Find where the given text appears and provide that cell's center as [X, Y] coordinate. 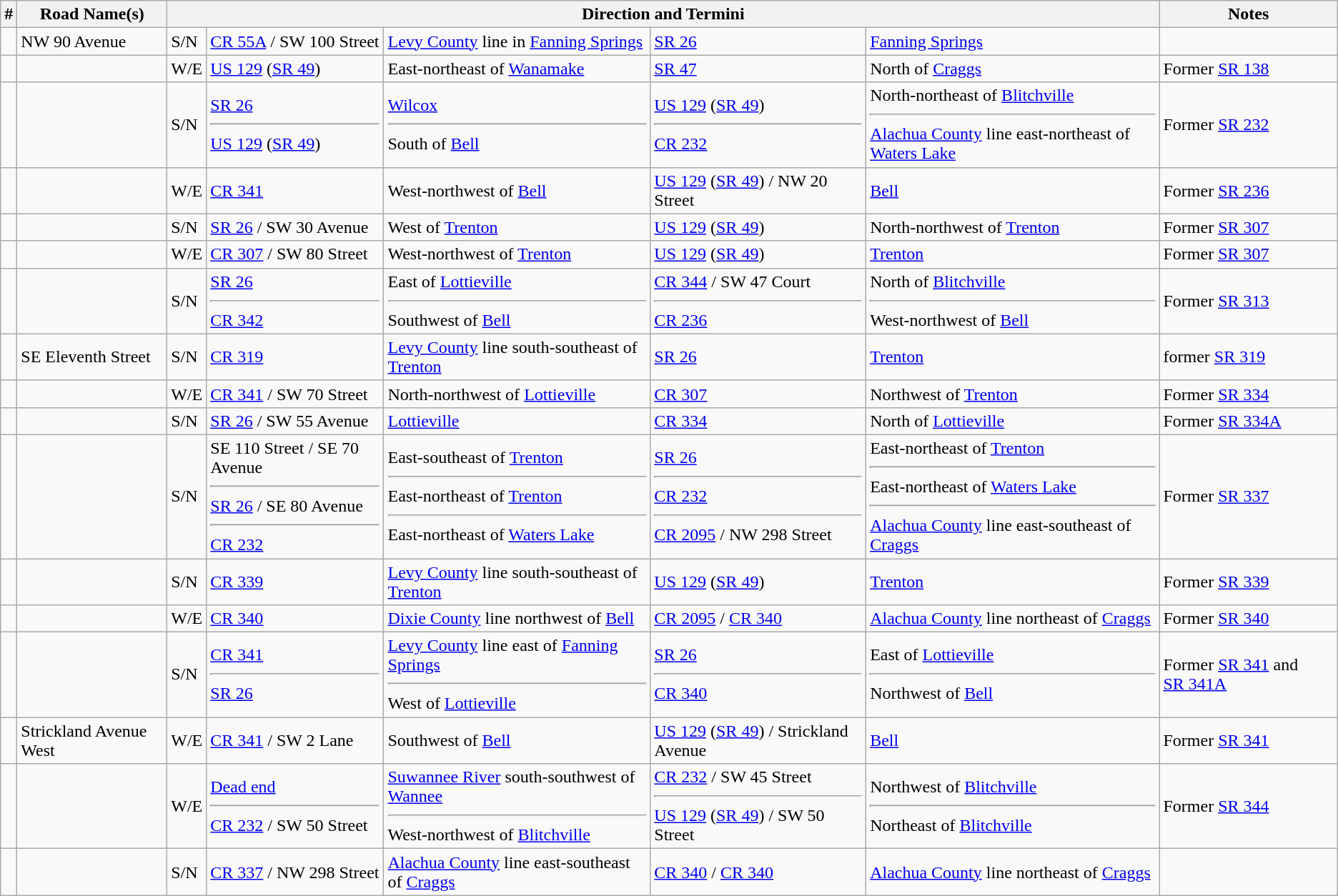
West of Trenton [517, 227]
East-southeast of TrentonEast-northeast of TrentonEast-northeast of Waters Lake [517, 496]
Northwest of BlitchvilleNortheast of Blitchville [1013, 806]
East of LottievilleNorthwest of Bell [1013, 675]
SR 47 [758, 69]
Suwannee River south-southwest of WanneeWest-northwest of Blitchville [517, 806]
SR 26CR 232CR 2095 / NW 298 Street [758, 496]
CR 344 / SW 47 CourtCR 236 [758, 301]
Levy County line east of Fanning SpringsWest of Lottieville [517, 675]
North of Lottieville [1013, 421]
Levy County line in Fanning Springs [517, 41]
CR 55A / SW 100 Street [295, 41]
Dixie County line northwest of Bell [517, 619]
Direction and Termini [663, 14]
Former SR 340 [1248, 619]
CR 341 / SW 70 Street [295, 394]
Former SR 341 and SR 341A [1248, 675]
Alachua County line east-southeast of Craggs [517, 872]
CR 307 [758, 394]
US 129 (SR 49) / NW 20 Street [758, 190]
CR 340 / CR 340 [758, 872]
East-northeast of TrentonEast-northeast of Waters LakeAlachua County line east-southeast of Craggs [1013, 496]
SR 26 / SW 30 Avenue [295, 227]
Former SR 339 [1248, 582]
Former SR 344 [1248, 806]
North-northwest of Trenton [1013, 227]
CR 340 [295, 619]
Former SR 334 [1248, 394]
North of BlitchvilleWest-northwest of Bell [1013, 301]
Former SR 334A [1248, 421]
CR 341 / SW 2 Lane [295, 740]
US 129 (SR 49) / Strickland Avenue [758, 740]
Southwest of Bell [517, 740]
SE Eleventh Street [92, 357]
Former SR 138 [1248, 69]
SR 26CR 340 [758, 675]
CR 2095 / CR 340 [758, 619]
SE 110 Street / SE 70 AvenueSR 26 / SE 80 AvenueCR 232 [295, 496]
SR 26 / SW 55 Avenue [295, 421]
SR 26CR 342 [295, 301]
Former SR 236 [1248, 190]
East-northeast of Wanamake [517, 69]
East of LottievilleSouthwest of Bell [517, 301]
Former SR 341 [1248, 740]
Fanning Springs [1013, 41]
North-northeast of BlitchvilleAlachua County line east-northeast of Waters Lake [1013, 124]
US 129 (SR 49)CR 232 [758, 124]
North-northwest of Lottieville [517, 394]
NW 90 Avenue [92, 41]
CR 337 / NW 298 Street [295, 872]
CR 341 [295, 190]
West-northwest of Trenton [517, 254]
CR 307 / SW 80 Street [295, 254]
Dead endCR 232 / SW 50 Street [295, 806]
Lottieville [517, 421]
CR 339 [295, 582]
Former SR 313 [1248, 301]
SR 26US 129 (SR 49) [295, 124]
Strickland Avenue West [92, 740]
WilcoxSouth of Bell [517, 124]
CR 334 [758, 421]
Northwest of Trenton [1013, 394]
Former SR 232 [1248, 124]
# [9, 14]
CR 232 / SW 45 StreetUS 129 (SR 49) / SW 50 Street [758, 806]
Road Name(s) [92, 14]
Former SR 337 [1248, 496]
North of Craggs [1013, 69]
West-northwest of Bell [517, 190]
CR 341SR 26 [295, 675]
Notes [1248, 14]
former SR 319 [1248, 357]
CR 319 [295, 357]
